Extract the (X, Y) coordinate from the center of the cell holding the provided text.  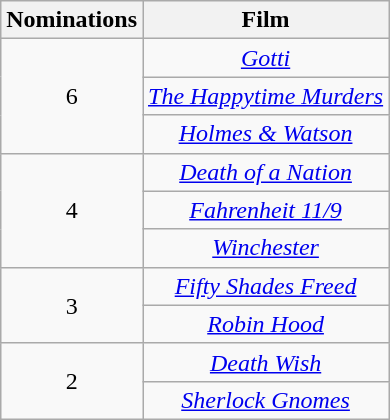
4 (72, 210)
Film (265, 20)
Sherlock Gnomes (265, 400)
Nominations (72, 20)
Gotti (265, 58)
2 (72, 381)
Winchester (265, 248)
The Happytime Murders (265, 96)
6 (72, 96)
Holmes & Watson (265, 134)
Death of a Nation (265, 172)
Robin Hood (265, 324)
3 (72, 305)
Fahrenheit 11/9 (265, 210)
Fifty Shades Freed (265, 286)
Death Wish (265, 362)
